Return the (x, y) coordinate for the center point of the cell that contains the specified text.  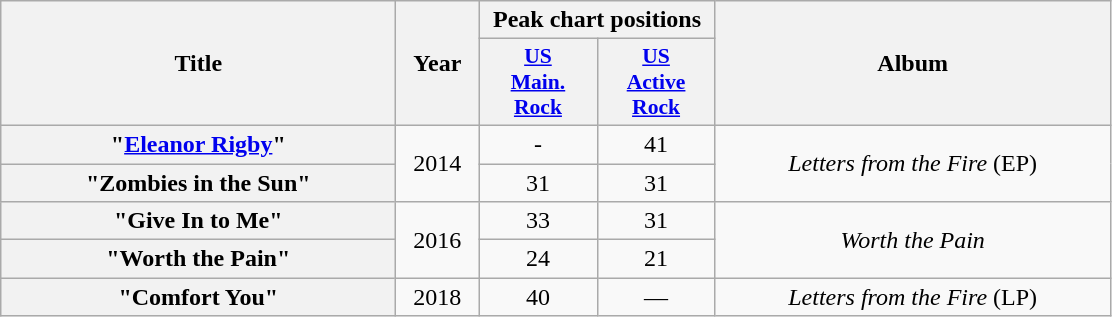
"Eleanor Rigby" (198, 144)
"Give In to Me" (198, 221)
- (538, 144)
USActiveRock (656, 82)
Title (198, 64)
2016 (438, 240)
USMain.Rock (538, 82)
Year (438, 64)
41 (656, 144)
Letters from the Fire (LP) (912, 297)
33 (538, 221)
"Worth the Pain" (198, 259)
21 (656, 259)
2014 (438, 163)
Album (912, 64)
— (656, 297)
Peak chart positions (597, 20)
2018 (438, 297)
40 (538, 297)
24 (538, 259)
Worth the Pain (912, 240)
Letters from the Fire (EP) (912, 163)
"Zombies in the Sun" (198, 183)
"Comfort You" (198, 297)
